Capture the cell that displays the provided text and extract its [x, y] central coordinate. 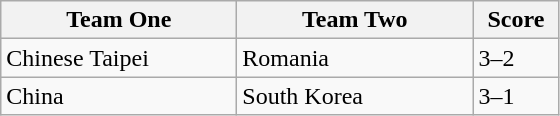
South Korea [355, 96]
Team One [119, 20]
3–1 [516, 96]
3–2 [516, 58]
China [119, 96]
Score [516, 20]
Romania [355, 58]
Chinese Taipei [119, 58]
Team Two [355, 20]
